Pinpoint the cell where the given text exists, returning its [x, y] midpoint coordinate. 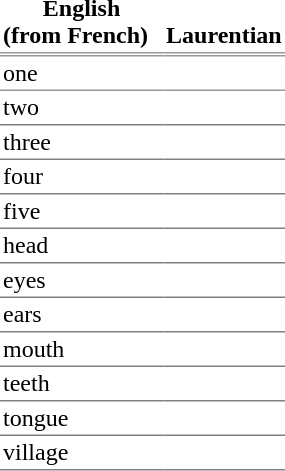
ears [82, 314]
two [82, 107]
five [82, 211]
head [82, 245]
village [82, 452]
eyes [82, 280]
mouth [82, 349]
three [82, 142]
one [82, 72]
teeth [82, 383]
tongue [82, 418]
four [82, 176]
